Detect which cell encompasses the target text, then output its [x, y] center coordinate. 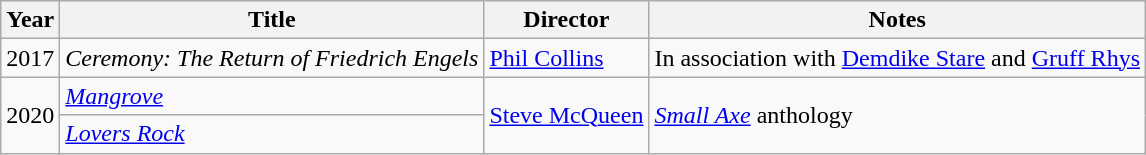
2020 [30, 115]
Small Axe anthology [898, 115]
Phil Collins [566, 58]
In association with Demdike Stare and Gruff Rhys [898, 58]
Title [272, 20]
Director [566, 20]
Notes [898, 20]
Steve McQueen [566, 115]
2017 [30, 58]
Ceremony: The Return of Friedrich Engels [272, 58]
Mangrove [272, 96]
Lovers Rock [272, 134]
Year [30, 20]
